From the cell containing the given text, extract its center point as (x, y) coordinate. 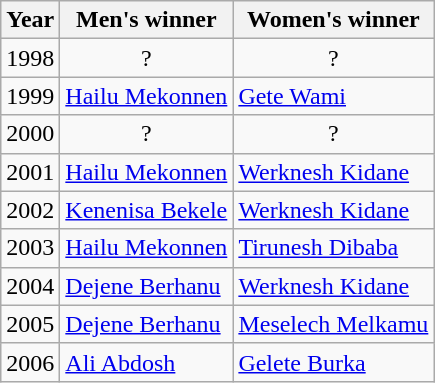
Kenenisa Bekele (146, 210)
2005 (30, 324)
Women's winner (334, 20)
2003 (30, 248)
Tirunesh Dibaba (334, 248)
1998 (30, 58)
Gelete Burka (334, 362)
2006 (30, 362)
Gete Wami (334, 96)
2004 (30, 286)
Year (30, 20)
2001 (30, 172)
2000 (30, 134)
1999 (30, 96)
2002 (30, 210)
Ali Abdosh (146, 362)
Meselech Melkamu (334, 324)
Men's winner (146, 20)
